Locate the cell with the specified text and output its (X, Y) center coordinate. 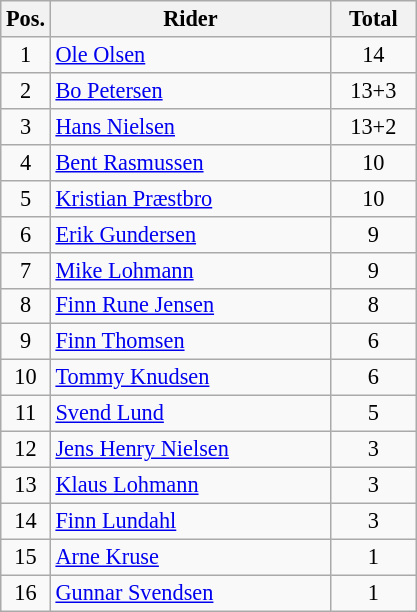
Arne Kruse (190, 557)
7 (26, 270)
13+3 (374, 90)
Klaus Lohmann (190, 485)
16 (26, 593)
2 (26, 90)
Bo Petersen (190, 90)
4 (26, 162)
Mike Lohmann (190, 270)
12 (26, 450)
Tommy Knudsen (190, 378)
Total (374, 19)
Svend Lund (190, 414)
15 (26, 557)
Bent Rasmussen (190, 162)
Jens Henry Nielsen (190, 450)
13+2 (374, 126)
Finn Thomsen (190, 342)
11 (26, 414)
Erik Gundersen (190, 234)
Pos. (26, 19)
13 (26, 485)
Kristian Præstbro (190, 198)
Rider (190, 19)
Finn Rune Jensen (190, 306)
Finn Lundahl (190, 521)
Ole Olsen (190, 55)
Hans Nielsen (190, 126)
Gunnar Svendsen (190, 593)
